From the cell containing the given text, extract its center point as (X, Y) coordinate. 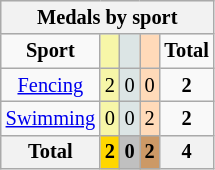
4 (186, 152)
Swimming (50, 118)
Fencing (50, 85)
Sport (50, 51)
Medals by sport (108, 17)
